Determine the (x, y) coordinate at the center of the cell enclosing the given text.  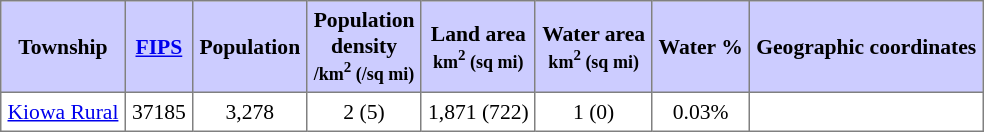
Land areakm2 (sq mi) (478, 47)
2 (5) (364, 112)
Population (250, 47)
0.03% (701, 112)
Water % (701, 47)
Water areakm2 (sq mi) (593, 47)
37185 (158, 112)
Kiowa Rural (63, 112)
Geographic coordinates (866, 47)
1,871 (722) (478, 112)
1 (0) (593, 112)
Populationdensity/km2 (/sq mi) (364, 47)
FIPS (158, 47)
3,278 (250, 112)
Township (63, 47)
